Output the (x, y) coordinate of the center of the cell containing the given text.  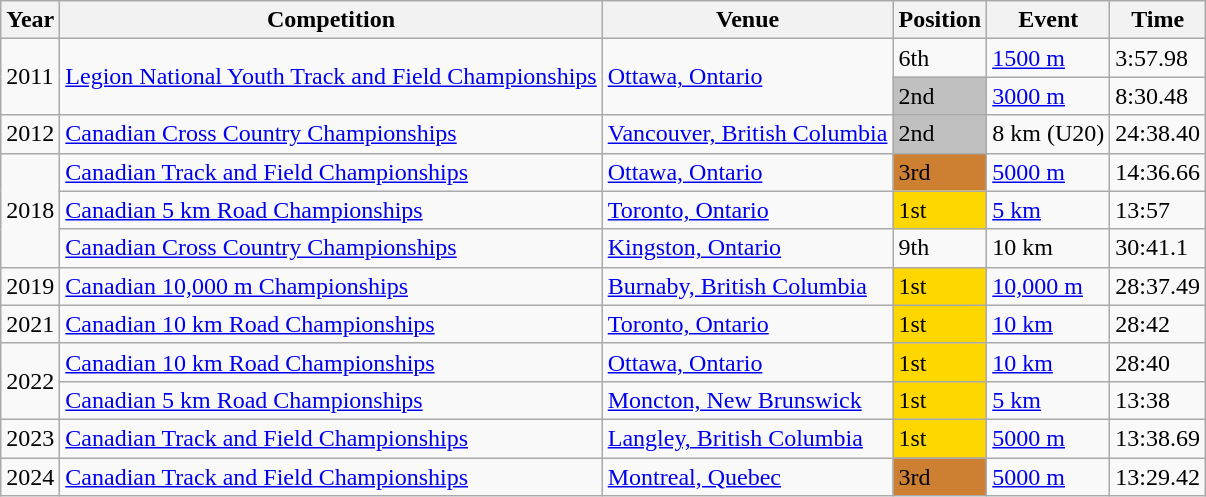
28:40 (1158, 362)
9th (940, 248)
Montreal, Quebec (748, 477)
13:38 (1158, 400)
8 km (U20) (1048, 134)
3000 m (1048, 96)
24:38.40 (1158, 134)
Position (940, 20)
2021 (30, 324)
2011 (30, 77)
2023 (30, 438)
6th (940, 58)
13:38.69 (1158, 438)
2018 (30, 210)
Canadian 10,000 m Championships (331, 286)
Kingston, Ontario (748, 248)
2012 (30, 134)
2024 (30, 477)
Venue (748, 20)
10,000 m (1048, 286)
Year (30, 20)
2022 (30, 381)
2019 (30, 286)
Moncton, New Brunswick (748, 400)
28:37.49 (1158, 286)
Burnaby, British Columbia (748, 286)
13:57 (1158, 210)
Vancouver, British Columbia (748, 134)
13:29.42 (1158, 477)
8:30.48 (1158, 96)
3:57.98 (1158, 58)
30:41.1 (1158, 248)
1500 m (1048, 58)
28:42 (1158, 324)
Time (1158, 20)
Legion National Youth Track and Field Championships (331, 77)
14:36.66 (1158, 172)
Langley, British Columbia (748, 438)
Event (1048, 20)
Competition (331, 20)
